Return [x, y] of the center of cell containing provided text 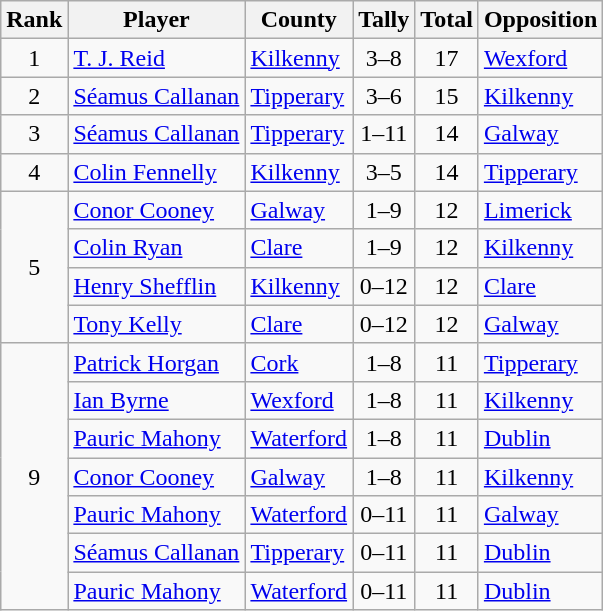
Ian Byrne [156, 400]
3–6 [384, 96]
15 [447, 96]
3 [34, 134]
4 [34, 172]
3–8 [384, 58]
Colin Ryan [156, 248]
Tony Kelly [156, 324]
Total [447, 20]
Opposition [540, 20]
17 [447, 58]
T. J. Reid [156, 58]
Patrick Horgan [156, 362]
3–5 [384, 172]
2 [34, 96]
Rank [34, 20]
5 [34, 267]
Tally [384, 20]
Colin Fennelly [156, 172]
Henry Shefflin [156, 286]
9 [34, 476]
County [299, 20]
Cork [299, 362]
Player [156, 20]
1–11 [384, 134]
1 [34, 58]
Limerick [540, 210]
